Capture the cell that displays the provided text and extract its [x, y] central coordinate. 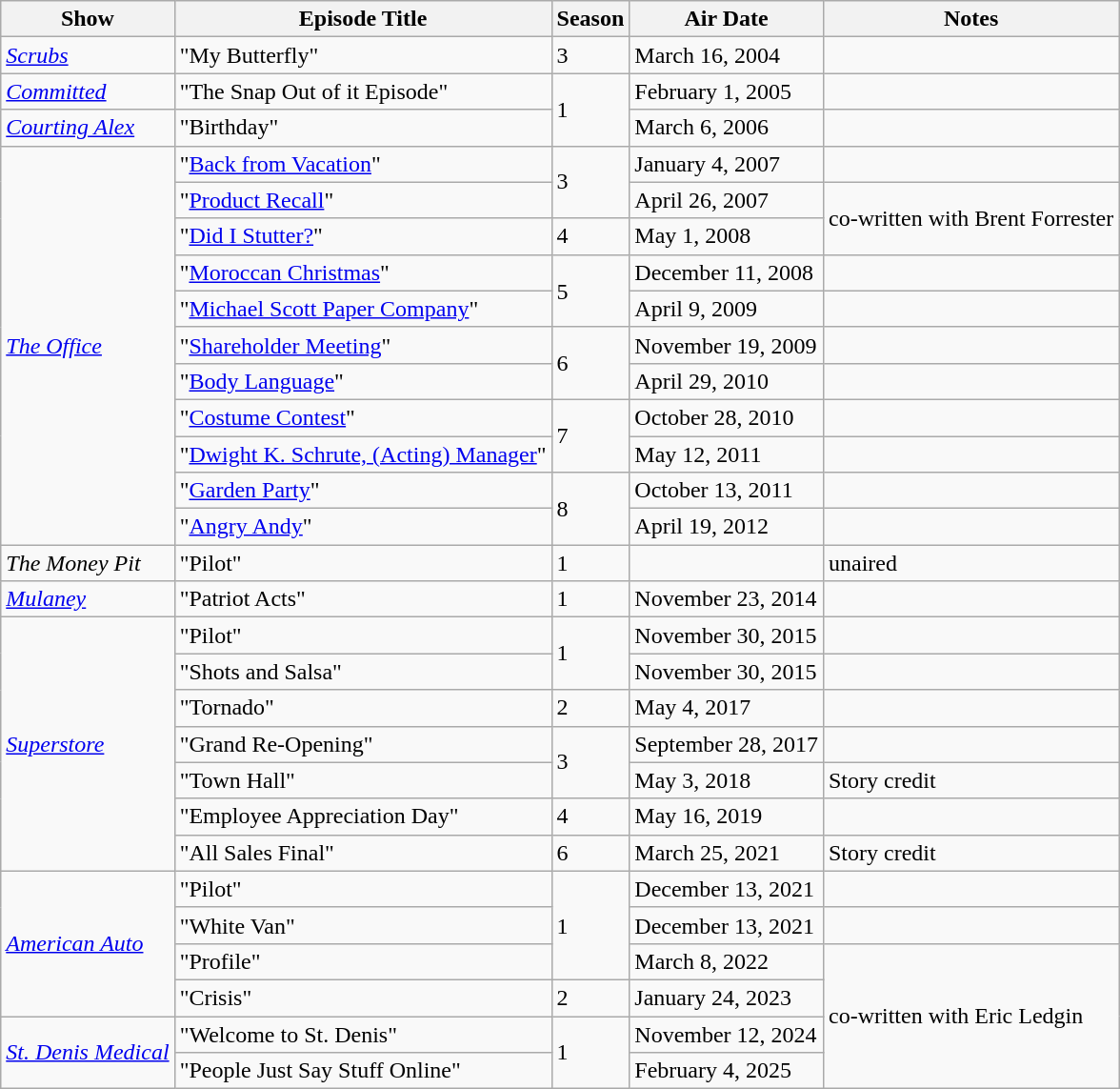
Mulaney [88, 599]
February 1, 2005 [727, 91]
April 9, 2009 [727, 309]
October 28, 2010 [727, 417]
"Michael Scott Paper Company" [363, 309]
December 11, 2008 [727, 272]
"White Van" [363, 925]
November 23, 2014 [727, 599]
"Birthday" [363, 128]
"The Snap Out of it Episode" [363, 91]
"People Just Say Stuff Online" [363, 1071]
May 3, 2018 [727, 780]
March 8, 2022 [727, 961]
"Crisis" [363, 998]
March 16, 2004 [727, 55]
"All Sales Final" [363, 853]
May 16, 2019 [727, 817]
8 [590, 509]
"Welcome to St. Denis" [363, 1034]
May 4, 2017 [727, 708]
Committed [88, 91]
"My Butterfly" [363, 55]
November 19, 2009 [727, 345]
American Auto [88, 943]
"Garden Party" [363, 491]
March 25, 2021 [727, 853]
7 [590, 435]
"Back from Vacation" [363, 164]
"Employee Appreciation Day" [363, 817]
"Tornado" [363, 708]
Notes [970, 19]
January 4, 2007 [727, 164]
co-written with Eric Ledgin [970, 1016]
The Money Pit [88, 563]
co-written with Brent Forrester [970, 218]
"Moroccan Christmas" [363, 272]
November 12, 2024 [727, 1034]
October 13, 2011 [727, 491]
January 24, 2023 [727, 998]
"Dwight K. Schrute, (Acting) Manager" [363, 454]
"Angry Andy" [363, 527]
May 12, 2011 [727, 454]
"Grand Re-Opening" [363, 744]
"Town Hall" [363, 780]
Superstore [88, 744]
unaired [970, 563]
May 1, 2008 [727, 236]
"Shareholder Meeting" [363, 345]
Courting Alex [88, 128]
"Product Recall" [363, 200]
February 4, 2025 [727, 1071]
The Office [88, 345]
March 6, 2006 [727, 128]
Scrubs [88, 55]
"Body Language" [363, 381]
Episode Title [363, 19]
April 29, 2010 [727, 381]
"Patriot Acts" [363, 599]
St. Denis Medical [88, 1052]
Season [590, 19]
April 19, 2012 [727, 527]
"Did I Stutter?" [363, 236]
5 [590, 291]
April 26, 2007 [727, 200]
"Profile" [363, 961]
Air Date [727, 19]
"Shots and Salsa" [363, 672]
"Costume Contest" [363, 417]
Show [88, 19]
September 28, 2017 [727, 744]
